Return [x, y] of the center of cell containing provided text 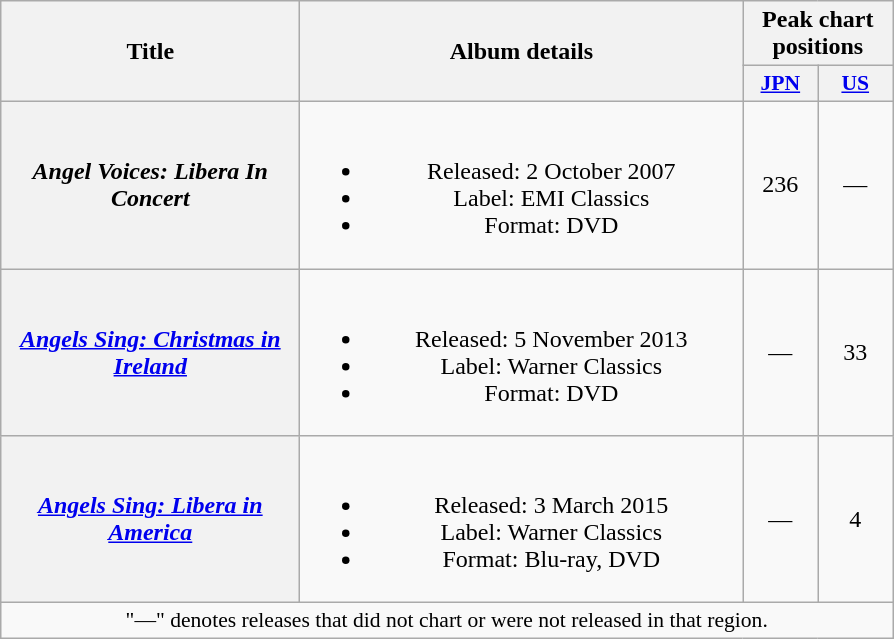
4 [856, 520]
"—" denotes releases that did not chart or were not released in that region. [447, 621]
Released: 2 October 2007Label: EMI ClassicsFormat: DVD [522, 184]
Title [150, 52]
Angels Sing: Libera in America [150, 520]
Released: 5 November 2013Label: Warner ClassicsFormat: DVD [522, 352]
Released: 3 March 2015Label: Warner ClassicsFormat: Blu-ray, DVD [522, 520]
236 [780, 184]
JPN [780, 84]
Peak chart positions [818, 34]
33 [856, 352]
Angel Voices: Libera In Concert [150, 184]
US [856, 84]
Angels Sing: Christmas in Ireland [150, 352]
Album details [522, 52]
